Find where the given text appears and provide that cell's center as [X, Y] coordinate. 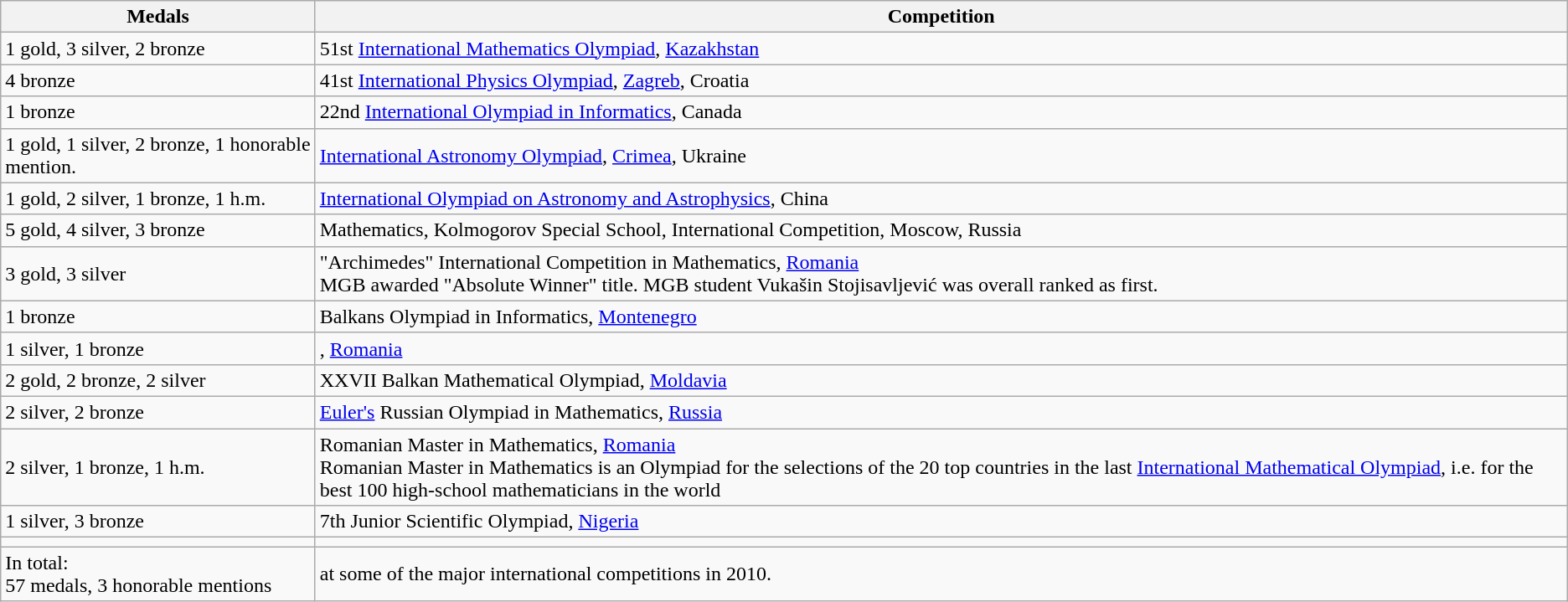
2 silver, 1 bronze, 1 h.m. [157, 467]
Euler's Russian Olympiad in Mathematics, Russia [941, 412]
Balkans Olympiad in Informatics, Montenegro [941, 316]
4 bronze [157, 80]
Medals [157, 17]
International Olympiad on Astronomy and Astrophysics, China [941, 198]
5 gold, 4 silver, 3 bronze [157, 230]
International Astronomy Olympiad, Crimea, Ukraine [941, 156]
41st International Physics Olympiad, Zagreb, Croatia [941, 80]
2 silver, 2 bronze [157, 412]
22nd International Olympiad in Informatics, Canada [941, 112]
1 gold, 3 silver, 2 bronze [157, 49]
In total:57 medals, 3 honorable mentions [157, 574]
1 gold, 2 silver, 1 bronze, 1 h.m. [157, 198]
, Romania [941, 348]
2 gold, 2 bronze, 2 silver [157, 380]
Mathematics, Kolmogorov Special School, International Competition, Moscow, Russia [941, 230]
1 silver, 3 bronze [157, 522]
at some of the major international competitions in 2010. [941, 574]
3 gold, 3 silver [157, 273]
XXVII Balkan Mathematical Olympiad, Moldavia [941, 380]
1 silver, 1 bronze [157, 348]
7th Junior Scientific Olympiad, Nigeria [941, 522]
51st International Mathematics Olympiad, Kazakhstan [941, 49]
Competition [941, 17]
1 gold, 1 silver, 2 bronze, 1 honorable mention. [157, 156]
